Capture the cell that displays the provided text and extract its [x, y] central coordinate. 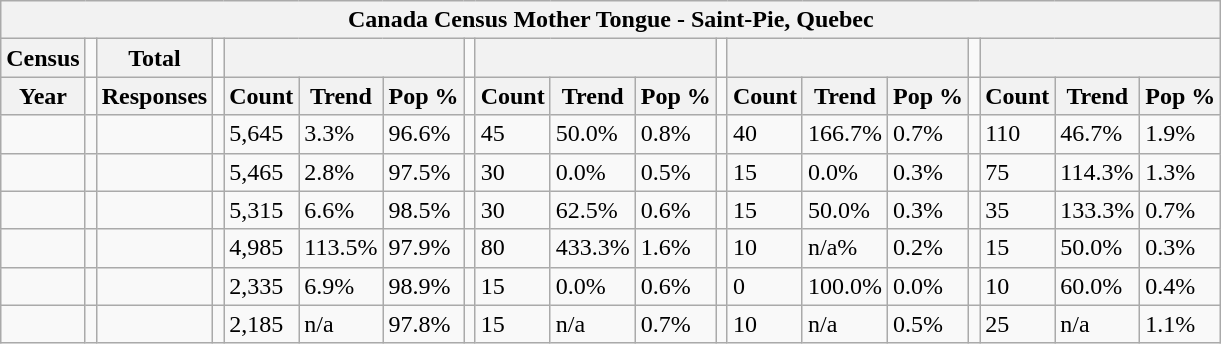
1.3% [1180, 172]
98.9% [424, 286]
45 [512, 134]
46.7% [1098, 134]
4,985 [262, 248]
3.3% [341, 134]
100.0% [844, 286]
25 [1018, 324]
Responses [154, 96]
1.6% [676, 248]
2,335 [262, 286]
6.9% [341, 286]
97.9% [424, 248]
5,645 [262, 134]
0.4% [1180, 286]
97.8% [424, 324]
0 [764, 286]
113.5% [341, 248]
433.3% [592, 248]
166.7% [844, 134]
1.1% [1180, 324]
2,185 [262, 324]
40 [764, 134]
6.6% [341, 210]
97.5% [424, 172]
Census [43, 58]
Year [43, 96]
62.5% [592, 210]
98.5% [424, 210]
2.8% [341, 172]
5,315 [262, 210]
133.3% [1098, 210]
5,465 [262, 172]
1.9% [1180, 134]
35 [1018, 210]
Canada Census Mother Tongue - Saint-Pie, Quebec [611, 20]
80 [512, 248]
Total [154, 58]
114.3% [1098, 172]
n/a% [844, 248]
0.8% [676, 134]
110 [1018, 134]
96.6% [424, 134]
60.0% [1098, 286]
0.2% [928, 248]
75 [1018, 172]
